For the text-containing cell, return its midpoint in [x, y] coordinate format. 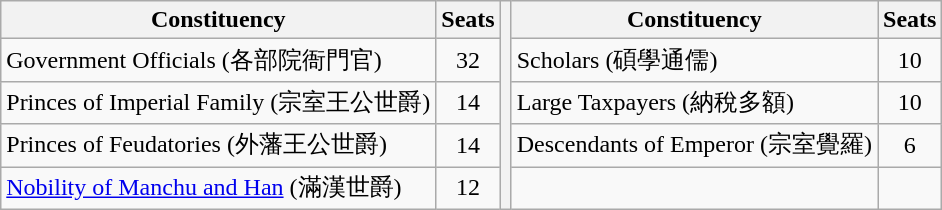
Descendants of Emperor (宗室覺羅) [694, 146]
Princes of Feudatories (外藩王公世爵) [218, 146]
Government Officials (各部院衙門官) [218, 60]
Nobility of Manchu and Han (滿漢世爵) [218, 188]
Princes of Imperial Family (宗室王公世爵) [218, 102]
Large Taxpayers (納稅多額) [694, 102]
Scholars (碩學通儒) [694, 60]
6 [910, 146]
12 [468, 188]
32 [468, 60]
